Scan for the cell matching the given text and deliver its (x, y) coordinate at center. 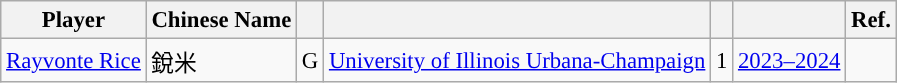
Player (74, 20)
Chinese Name (221, 20)
1 (722, 61)
Ref. (871, 20)
2023–2024 (790, 61)
銳米 (221, 61)
Rayvonte Rice (74, 61)
G (310, 61)
University of Illinois Urbana-Champaign (518, 61)
